Locate the cell with the specified text and output its (X, Y) center coordinate. 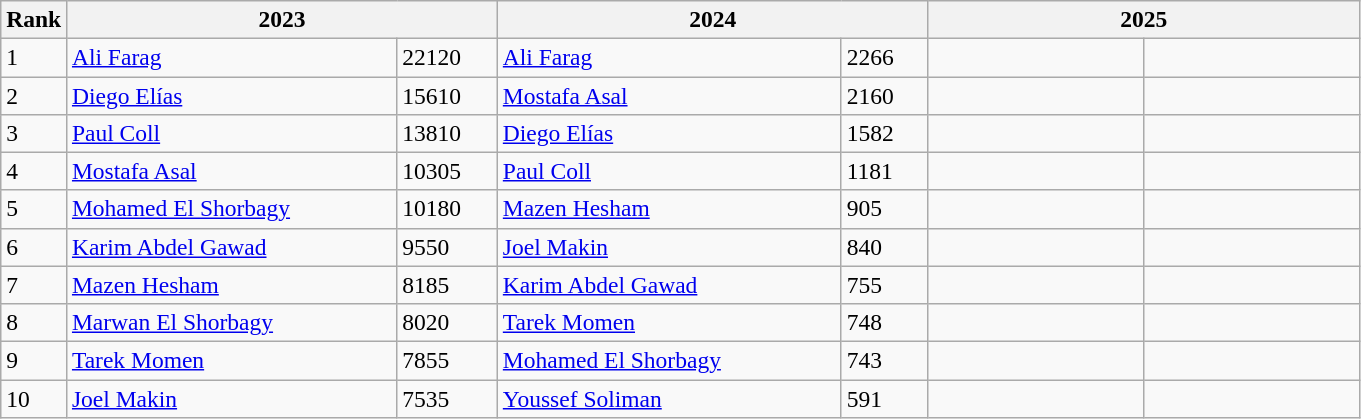
Rank (34, 19)
591 (884, 398)
748 (884, 322)
8020 (448, 322)
Marwan El Shorbagy (232, 322)
840 (884, 247)
2 (34, 95)
5 (34, 209)
1181 (884, 171)
15610 (448, 95)
1 (34, 57)
13810 (448, 133)
4 (34, 171)
1582 (884, 133)
905 (884, 209)
755 (884, 285)
3 (34, 133)
7 (34, 285)
9 (34, 360)
2023 (282, 19)
8185 (448, 285)
6 (34, 247)
2160 (884, 95)
2024 (712, 19)
743 (884, 360)
10305 (448, 171)
22120 (448, 57)
10 (34, 398)
2266 (884, 57)
7855 (448, 360)
7535 (448, 398)
10180 (448, 209)
2025 (1144, 19)
Youssef Soliman (669, 398)
9550 (448, 247)
8 (34, 322)
